Return (X, Y) of the center of cell containing provided text 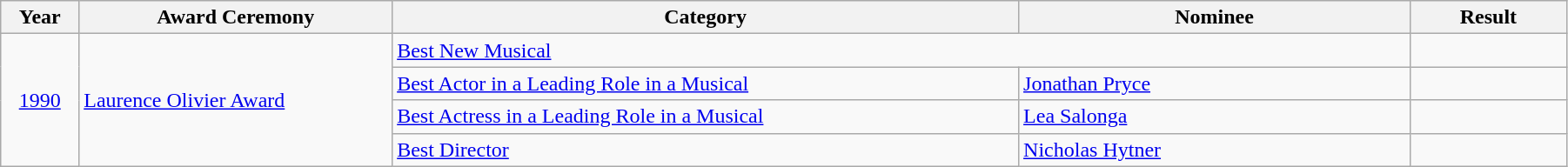
Best Director (706, 150)
Best Actor in a Leading Role in a Musical (706, 83)
Laurence Olivier Award (236, 100)
Jonathan Pryce (1215, 83)
Best Actress in a Leading Role in a Musical (706, 117)
Category (706, 17)
1990 (40, 100)
Best New Musical (901, 50)
Award Ceremony (236, 17)
Nominee (1215, 17)
Year (40, 17)
Result (1488, 17)
Nicholas Hytner (1215, 150)
Lea Salonga (1215, 117)
